Capture the cell that displays the provided text and extract its [x, y] central coordinate. 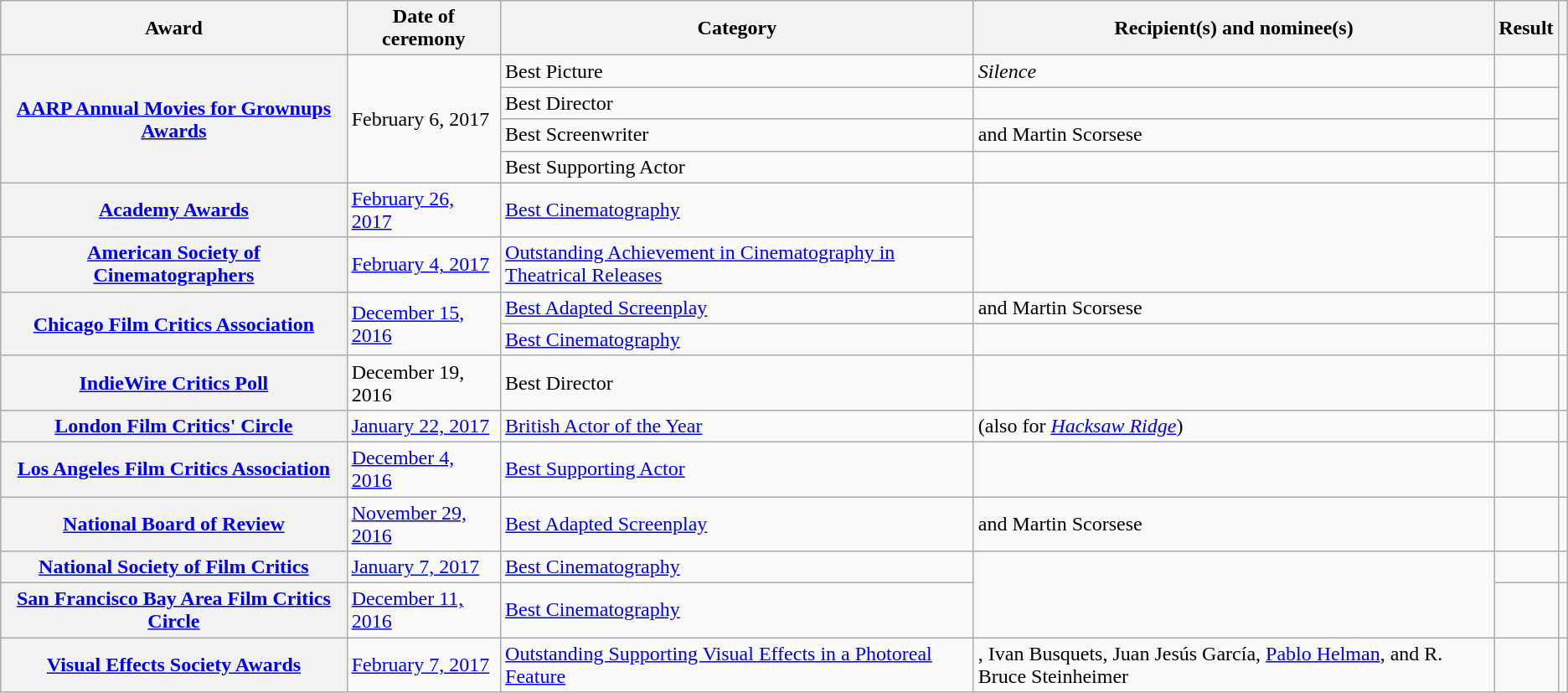
Academy Awards [174, 209]
December 15, 2016 [424, 323]
National Board of Review [174, 523]
December 19, 2016 [424, 382]
December 11, 2016 [424, 610]
American Society of Cinematographers [174, 265]
London Film Critics' Circle [174, 426]
National Society of Film Critics [174, 567]
, Ivan Busquets, Juan Jesús García, Pablo Helman, and R. Bruce Steinheimer [1233, 665]
November 29, 2016 [424, 523]
Category [737, 28]
Silence [1233, 71]
Award [174, 28]
Los Angeles Film Critics Association [174, 469]
February 7, 2017 [424, 665]
January 22, 2017 [424, 426]
Best Picture [737, 71]
Best Screenwriter [737, 135]
Recipient(s) and nominee(s) [1233, 28]
February 4, 2017 [424, 265]
Visual Effects Society Awards [174, 665]
(also for Hacksaw Ridge) [1233, 426]
Outstanding Supporting Visual Effects in a Photoreal Feature [737, 665]
British Actor of the Year [737, 426]
AARP Annual Movies for Grownups Awards [174, 119]
February 6, 2017 [424, 119]
Result [1526, 28]
Date of ceremony [424, 28]
January 7, 2017 [424, 567]
Outstanding Achievement in Cinematography in Theatrical Releases [737, 265]
San Francisco Bay Area Film Critics Circle [174, 610]
Chicago Film Critics Association [174, 323]
December 4, 2016 [424, 469]
IndieWire Critics Poll [174, 382]
February 26, 2017 [424, 209]
